Provide the [x, y] coordinate of the cell's center where the given text is located.  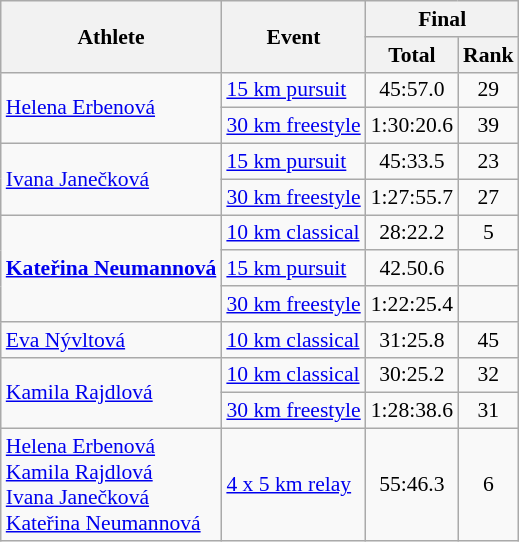
23 [488, 162]
Kateřina Neumannová [112, 268]
27 [488, 197]
Event [293, 36]
Athlete [112, 36]
31 [488, 411]
Helena ErbenováKamila RajdlováIvana JanečkováKateřina Neumannová [112, 485]
45 [488, 340]
Helena Erbenová [112, 108]
Rank [488, 55]
1:30:20.6 [412, 126]
28:22.2 [412, 233]
Eva Nývltová [112, 340]
31:25.8 [412, 340]
55:46.3 [412, 485]
Kamila Rajdlová [112, 392]
30:25.2 [412, 375]
39 [488, 126]
42.50.6 [412, 269]
1:28:38.6 [412, 411]
1:22:25.4 [412, 304]
32 [488, 375]
4 x 5 km relay [293, 485]
5 [488, 233]
Final [442, 19]
1:27:55.7 [412, 197]
Ivana Janečková [112, 180]
45:33.5 [412, 162]
6 [488, 485]
45:57.0 [412, 90]
Total [412, 55]
29 [488, 90]
